Search for the cell housing the specified text and yield its [X, Y] center coordinate. 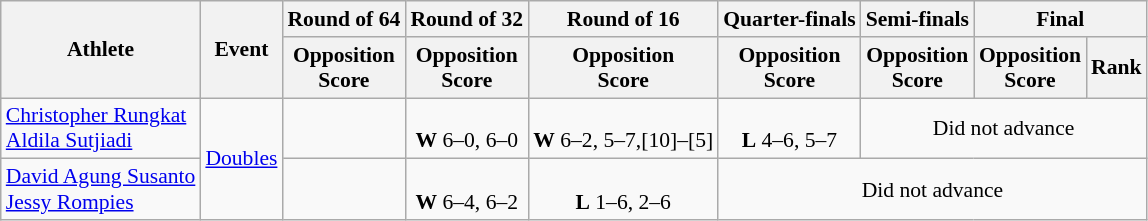
Round of 64 [344, 19]
Round of 32 [466, 19]
Rank [1116, 68]
David Agung SusantoJessy Rompies [101, 190]
Athlete [101, 50]
W 6–4, 6–2 [466, 190]
L 1–6, 2–6 [623, 190]
Semi-finals [918, 19]
Event [241, 50]
Quarter-finals [789, 19]
Doubles [241, 159]
Round of 16 [623, 19]
L 4–6, 5–7 [789, 128]
Christopher RungkatAldila Sutjiadi [101, 128]
Final [1060, 19]
W 6–0, 6–0 [466, 128]
W 6–2, 5–7,[10]–[5] [623, 128]
